Identify which cell holds the provided text, then report its [X, Y] central coordinate. 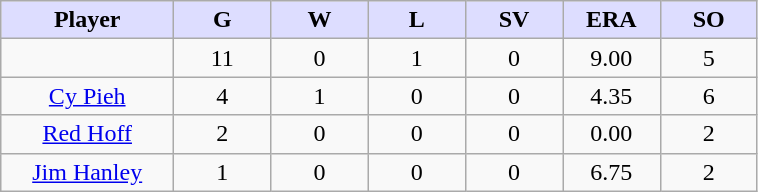
SO [708, 20]
Cy Pieh [88, 96]
6.75 [612, 172]
11 [222, 58]
0.00 [612, 134]
Player [88, 20]
6 [708, 96]
9.00 [612, 58]
Jim Hanley [88, 172]
W [320, 20]
4 [222, 96]
SV [514, 20]
5 [708, 58]
ERA [612, 20]
G [222, 20]
L [416, 20]
Red Hoff [88, 134]
4.35 [612, 96]
